Return the (x, y) coordinate for the center point of the cell that contains the specified text.  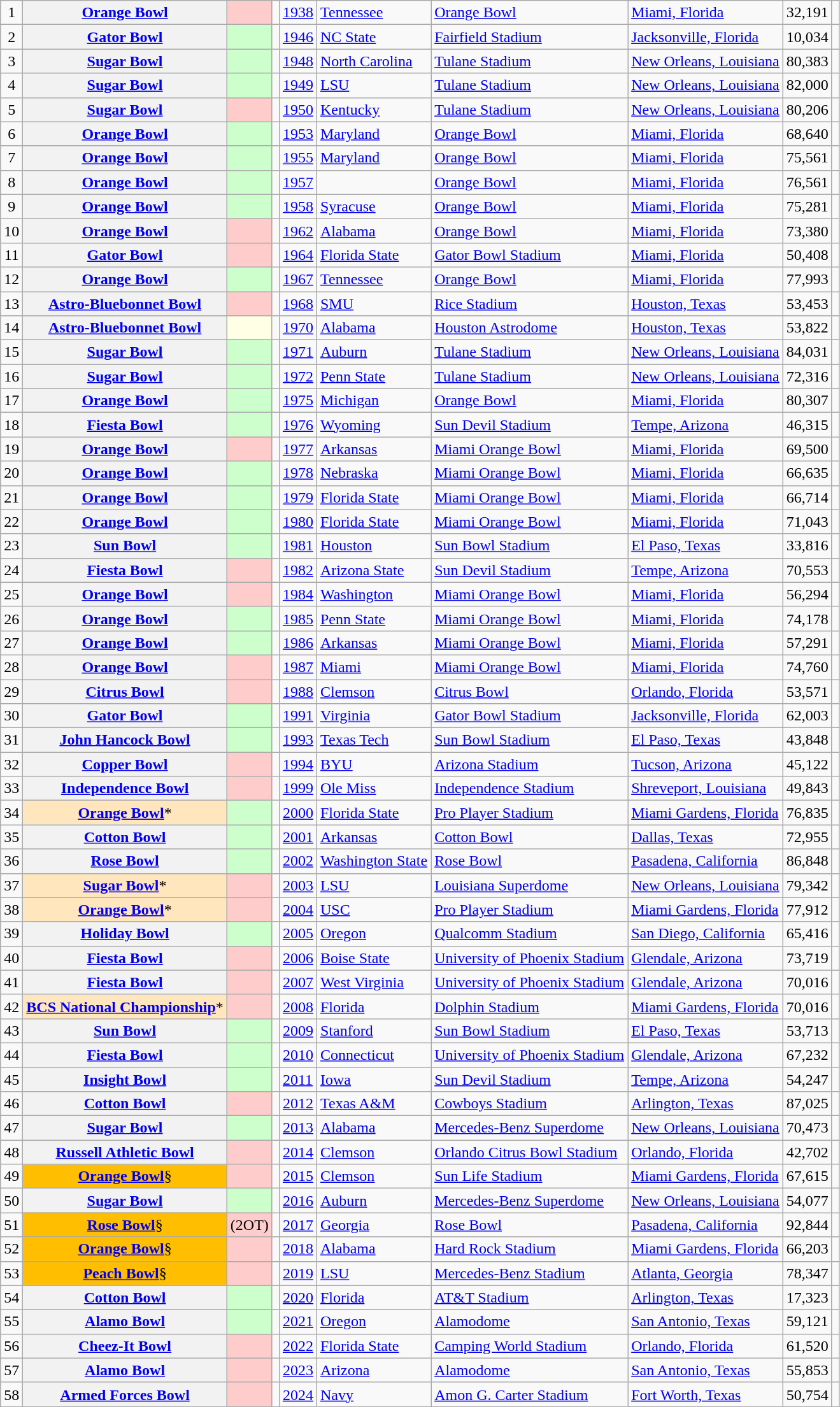
72,955 (808, 837)
Syracuse (373, 206)
12 (11, 279)
Ole Miss (373, 789)
13 (11, 304)
50 (11, 1201)
SMU (373, 304)
Sugar Bowl* (125, 885)
23 (11, 546)
92,844 (808, 1225)
80,307 (808, 401)
Boise State (373, 958)
1962 (298, 231)
39 (11, 934)
49 (11, 1176)
11 (11, 255)
18 (11, 425)
Connecticut (373, 1055)
1999 (298, 789)
Atlanta, Georgia (706, 1273)
68,640 (808, 134)
Holiday Bowl (125, 934)
1975 (298, 401)
Insight Bowl (125, 1080)
Copper Bowl (125, 764)
10 (11, 231)
Fairfield Stadium (530, 37)
North Carolina (373, 61)
1994 (298, 764)
2008 (298, 1006)
Orlando Citrus Bowl Stadium (530, 1152)
Hard Rock Stadium (530, 1249)
73,719 (808, 958)
2016 (298, 1201)
19 (11, 449)
73,380 (808, 231)
28 (11, 667)
26 (11, 618)
Camping World Stadium (530, 1346)
1948 (298, 61)
66,714 (808, 497)
37 (11, 885)
AT&T Stadium (530, 1297)
70,473 (808, 1128)
Virginia (373, 716)
59,121 (808, 1322)
4 (11, 85)
82,000 (808, 85)
Washington (373, 594)
Tucson, Arizona (706, 764)
30 (11, 716)
Cheez-It Bowl (125, 1346)
2003 (298, 885)
2015 (298, 1176)
55,853 (808, 1370)
6 (11, 134)
Fort Worth, Texas (706, 1394)
53 (11, 1273)
BCS National Championship* (125, 1006)
Independence Stadium (530, 789)
1993 (298, 740)
San Diego, California (706, 934)
69,500 (808, 449)
33 (11, 789)
2014 (298, 1152)
1987 (298, 667)
74,760 (808, 667)
52 (11, 1249)
2017 (298, 1225)
1970 (298, 328)
USC (373, 910)
53,453 (808, 304)
Mercedes-Benz Stadium (530, 1273)
1950 (298, 110)
1985 (298, 618)
1971 (298, 352)
Peach Bowl§ (125, 1273)
2013 (298, 1128)
35 (11, 837)
Navy (373, 1394)
Texas A&M (373, 1104)
25 (11, 594)
Dolphin Stadium (530, 1006)
41 (11, 982)
46 (11, 1104)
7 (11, 158)
84,031 (808, 352)
Wyoming (373, 425)
71,043 (808, 522)
2007 (298, 982)
42 (11, 1006)
Houston (373, 546)
42,702 (808, 1152)
Rice Stadium (530, 304)
43 (11, 1031)
66,203 (808, 1249)
47 (11, 1128)
86,848 (808, 861)
49,843 (808, 789)
2001 (298, 837)
78,347 (808, 1273)
1978 (298, 473)
John Hancock Bowl (125, 740)
65,416 (808, 934)
NC State (373, 37)
9 (11, 206)
24 (11, 570)
Louisiana Superdome (530, 885)
45,122 (808, 764)
1986 (298, 643)
29 (11, 691)
53,822 (808, 328)
2018 (298, 1249)
1976 (298, 425)
Armed Forces Bowl (125, 1394)
70,553 (808, 570)
54,247 (808, 1080)
76,835 (808, 813)
72,316 (808, 376)
1982 (298, 570)
2022 (298, 1346)
Independence Bowl (125, 789)
Russell Athletic Bowl (125, 1152)
62,003 (808, 716)
75,281 (808, 206)
Stanford (373, 1031)
32 (11, 764)
Sun Life Stadium (530, 1176)
80,383 (808, 61)
2021 (298, 1322)
1979 (298, 497)
53,713 (808, 1031)
Cowboys Stadium (530, 1104)
2005 (298, 934)
1972 (298, 376)
Texas Tech (373, 740)
Georgia (373, 1225)
Arizona Stadium (530, 764)
1980 (298, 522)
43,848 (808, 740)
53,571 (808, 691)
27 (11, 643)
2012 (298, 1104)
2010 (298, 1055)
2004 (298, 910)
57,291 (808, 643)
67,232 (808, 1055)
16 (11, 376)
51 (11, 1225)
Nebraska (373, 473)
54,077 (808, 1201)
21 (11, 497)
1984 (298, 594)
34 (11, 813)
54 (11, 1297)
Kentucky (373, 110)
46,315 (808, 425)
Arizona (373, 1370)
2020 (298, 1297)
Iowa (373, 1080)
5 (11, 110)
33,816 (808, 546)
1991 (298, 716)
Washington State (373, 861)
Miami (373, 667)
76,561 (808, 182)
36 (11, 861)
44 (11, 1055)
1981 (298, 546)
17,323 (808, 1297)
2 (11, 37)
22 (11, 522)
77,993 (808, 279)
Shreveport, Louisiana (706, 789)
1988 (298, 691)
1964 (298, 255)
1953 (298, 134)
2000 (298, 813)
15 (11, 352)
31 (11, 740)
2009 (298, 1031)
3 (11, 61)
2023 (298, 1370)
8 (11, 182)
1946 (298, 37)
1977 (298, 449)
20 (11, 473)
1955 (298, 158)
1958 (298, 206)
74,178 (808, 618)
West Virginia (373, 982)
38 (11, 910)
Arizona State (373, 570)
2024 (298, 1394)
57 (11, 1370)
1957 (298, 182)
58 (11, 1394)
1938 (298, 13)
32,191 (808, 13)
Qualcomm Stadium (530, 934)
17 (11, 401)
2006 (298, 958)
77,912 (808, 910)
79,342 (808, 885)
Houston Astrodome (530, 328)
Dallas, Texas (706, 837)
40 (11, 958)
10,034 (808, 37)
87,025 (808, 1104)
75,561 (808, 158)
1 (11, 13)
14 (11, 328)
66,635 (808, 473)
Rose Bowl§ (125, 1225)
80,206 (808, 110)
2011 (298, 1080)
50,754 (808, 1394)
67,615 (808, 1176)
56,294 (808, 594)
55 (11, 1322)
48 (11, 1152)
2002 (298, 861)
1949 (298, 85)
Michigan (373, 401)
Amon G. Carter Stadium (530, 1394)
1967 (298, 279)
2019 (298, 1273)
61,520 (808, 1346)
1968 (298, 304)
45 (11, 1080)
50,408 (808, 255)
(2OT) (250, 1225)
BYU (373, 764)
56 (11, 1346)
